Scan for the cell matching the given text and deliver its (x, y) coordinate at center. 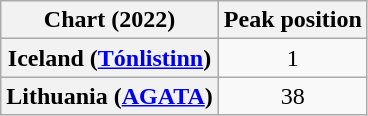
Peak position (292, 20)
Lithuania (AGATA) (110, 96)
38 (292, 96)
Iceland (Tónlistinn) (110, 58)
1 (292, 58)
Chart (2022) (110, 20)
